Search for the cell housing the specified text and yield its [X, Y] center coordinate. 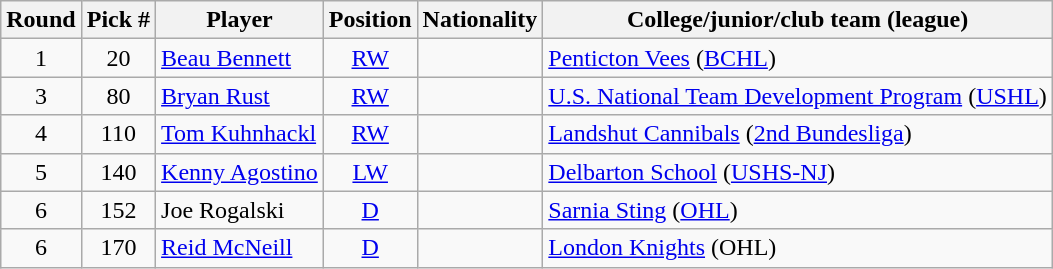
Round [41, 20]
20 [118, 58]
140 [118, 172]
170 [118, 248]
Reid McNeill [240, 248]
4 [41, 134]
Player [240, 20]
Bryan Rust [240, 96]
LW [370, 172]
3 [41, 96]
Nationality [480, 20]
U.S. National Team Development Program (USHL) [798, 96]
Delbarton School (USHS-NJ) [798, 172]
College/junior/club team (league) [798, 20]
80 [118, 96]
152 [118, 210]
Landshut Cannibals (2nd Bundesliga) [798, 134]
London Knights (OHL) [798, 248]
5 [41, 172]
Position [370, 20]
Penticton Vees (BCHL) [798, 58]
110 [118, 134]
Sarnia Sting (OHL) [798, 210]
Kenny Agostino [240, 172]
Joe Rogalski [240, 210]
Beau Bennett [240, 58]
Pick # [118, 20]
Tom Kuhnhackl [240, 134]
1 [41, 58]
